Identify which cell holds the provided text, then report its (X, Y) central coordinate. 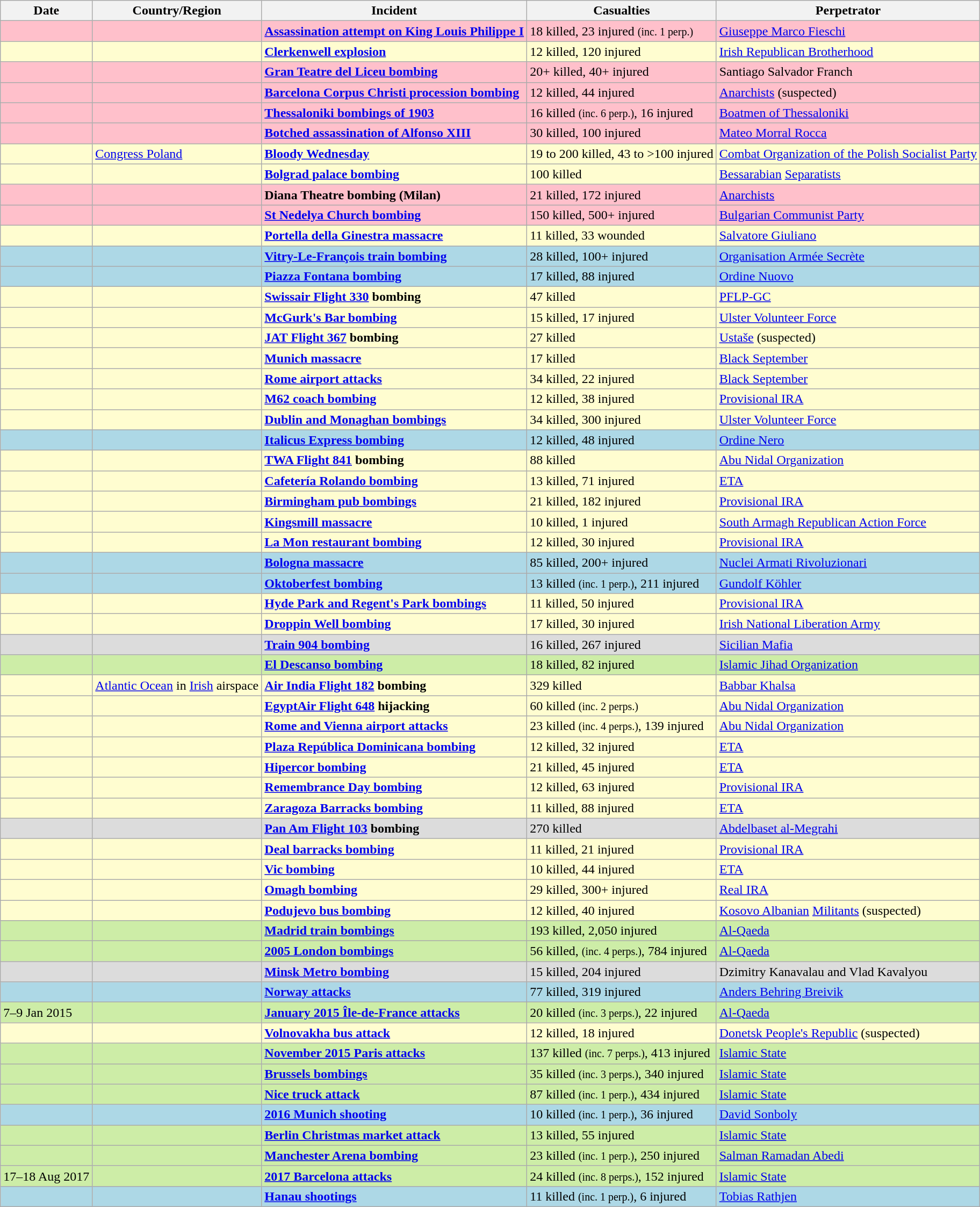
Irish Republican Brotherhood (848, 52)
35 killed (inc. 3 perps.), 340 injured (622, 1074)
Remembrance Day bombing (394, 787)
Vitry-Le-François train bombing (394, 256)
Madrid train bombings (394, 931)
Bessarabian Separatists (848, 174)
193 killed, 2,050 injured (622, 931)
Salman Ramadan Abedi (848, 1155)
Real IRA (848, 890)
Atlantic Ocean in Irish airspace (177, 685)
137 killed (inc. 7 perps.), 413 injured (622, 1053)
10 killed, 1 injured (622, 522)
88 killed (622, 460)
12 killed, 40 injured (622, 910)
150 killed, 500+ injured (622, 215)
Congress Poland (177, 154)
87 killed (inc. 1 perp.), 434 injured (622, 1094)
29 killed, 300+ injured (622, 890)
South Armagh Republican Action Force (848, 522)
Zaragoza Barracks bombing (394, 808)
Incident (394, 11)
Minsk Metro bombing (394, 972)
Ordine Nuovo (848, 277)
12 killed, 32 injured (622, 747)
77 killed, 319 injured (622, 992)
60 killed (inc. 2 perps.) (622, 706)
Oktoberfest bombing (394, 583)
11 killed, 88 injured (622, 808)
20+ killed, 40+ injured (622, 72)
McGurk's Bar bombing (394, 317)
34 killed, 22 injured (622, 379)
Bolgrad palace bombing (394, 174)
Ordine Nero (848, 440)
329 killed (622, 685)
100 killed (622, 174)
Deal barracks bombing (394, 849)
Nice truck attack (394, 1094)
St Nedelya Church bombing (394, 215)
Kosovo Albanian Militants (suspected) (848, 910)
Islamic Jihad Organization (848, 665)
13 killed, 71 injured (622, 481)
Country/Region (177, 11)
Bologna massacre (394, 562)
15 killed, 17 injured (622, 317)
January 2015 Île-de-France attacks (394, 1013)
Casualties (622, 11)
23 killed (inc. 1 perp.), 250 injured (622, 1155)
Botched assassination of Alfonso XIII (394, 133)
2016 Munich shooting (394, 1115)
2005 London bombings (394, 951)
Berlin Christmas market attack (394, 1135)
Omagh bombing (394, 890)
17 killed, 88 injured (622, 277)
16 killed (inc. 6 perp.), 16 injured (622, 113)
Italicus Express bombing (394, 440)
Perpetrator (848, 11)
10 killed (inc. 1 perp.), 36 injured (622, 1115)
18 killed, 82 injured (622, 665)
Barcelona Corpus Christi procession bombing (394, 92)
Rome airport attacks (394, 379)
Bulgarian Communist Party (848, 215)
La Mon restaurant bombing (394, 542)
12 killed, 120 injured (622, 52)
Clerkenwell explosion (394, 52)
Munich massacre (394, 358)
Cafetería Rolando bombing (394, 481)
Santiago Salvador Franch (848, 72)
12 killed, 38 injured (622, 399)
Dublin and Monaghan bombings (394, 420)
Anarchists (848, 194)
15 killed, 204 injured (622, 972)
TWA Flight 841 bombing (394, 460)
19 to 200 killed, 43 to >100 injured (622, 154)
17 killed, 30 injured (622, 624)
Kingsmill massacre (394, 522)
13 killed (inc. 1 perp.), 211 injured (622, 583)
Brussels bombings (394, 1074)
Giuseppe Marco Fieschi (848, 31)
JAT Flight 367 bombing (394, 338)
Nuclei Armati Rivoluzionari (848, 562)
10 killed, 44 injured (622, 869)
56 killed, (inc. 4 perps.), 784 injured (622, 951)
12 killed, 44 injured (622, 92)
27 killed (622, 338)
Hipercor bombing (394, 767)
Plaza República Dominicana bombing (394, 747)
18 killed, 23 injured (inc. 1 perp.) (622, 31)
17–18 Aug 2017 (46, 1176)
21 killed, 45 injured (622, 767)
Rome and Vienna airport attacks (394, 726)
Piazza Fontana bombing (394, 277)
Anders Behring Breivik (848, 992)
November 2015 Paris attacks (394, 1053)
Babbar Khalsa (848, 685)
Droppin Well bombing (394, 624)
11 killed, 50 injured (622, 604)
Gran Teatre del Liceu bombing (394, 72)
EgyptAir Flight 648 hijacking (394, 706)
16 killed, 267 injured (622, 645)
21 killed, 172 injured (622, 194)
Combat Organization of the Polish Socialist Party (848, 154)
Vic bombing (394, 869)
Volnovakha bus attack (394, 1033)
El Descanso bombing (394, 665)
Mateo Morral Rocca (848, 133)
Abdelbaset al-Megrahi (848, 828)
12 killed, 30 injured (622, 542)
Tobias Rathjen (848, 1196)
Thessaloniki bombings of 1903 (394, 113)
Irish National Liberation Army (848, 624)
23 killed (inc. 4 perps.), 139 injured (622, 726)
17 killed (622, 358)
Assassination attempt on King Louis Philippe I (394, 31)
34 killed, 300 injured (622, 420)
20 killed (inc. 3 perps.), 22 injured (622, 1013)
M62 coach bombing (394, 399)
12 killed, 63 injured (622, 787)
21 killed, 182 injured (622, 501)
Manchester Arena bombing (394, 1155)
28 killed, 100+ injured (622, 256)
270 killed (622, 828)
47 killed (622, 297)
Salvatore Giuliano (848, 235)
Pan Am Flight 103 bombing (394, 828)
Sicilian Mafia (848, 645)
11 killed (inc. 1 perp.), 6 injured (622, 1196)
13 killed, 55 injured (622, 1135)
Portella della Ginestra massacre (394, 235)
12 killed, 48 injured (622, 440)
2017 Barcelona attacks (394, 1176)
Dzimitry Kanavalau and Vlad Kavalyou (848, 972)
Hyde Park and Regent's Park bombings (394, 604)
Boatmen of Thessaloniki (848, 113)
Birmingham pub bombings (394, 501)
11 killed, 21 injured (622, 849)
Air India Flight 182 bombing (394, 685)
David Sonboly (848, 1115)
Bloody Wednesday (394, 154)
Swissair Flight 330 bombing (394, 297)
7–9 Jan 2015 (46, 1013)
30 killed, 100 injured (622, 133)
Ustaše (suspected) (848, 338)
11 killed, 33 wounded (622, 235)
85 killed, 200+ injured (622, 562)
12 killed, 18 injured (622, 1033)
PFLP-GC (848, 297)
Gundolf Köhler (848, 583)
Anarchists (suspected) (848, 92)
Organisation Armée Secrète (848, 256)
Podujevo bus bombing (394, 910)
Hanau shootings (394, 1196)
Donetsk People's Republic (suspected) (848, 1033)
Date (46, 11)
Diana Theatre bombing (Milan) (394, 194)
Norway attacks (394, 992)
24 killed (inc. 8 perps.), 152 injured (622, 1176)
Train 904 bombing (394, 645)
